Capture the cell that displays the provided text and extract its (X, Y) central coordinate. 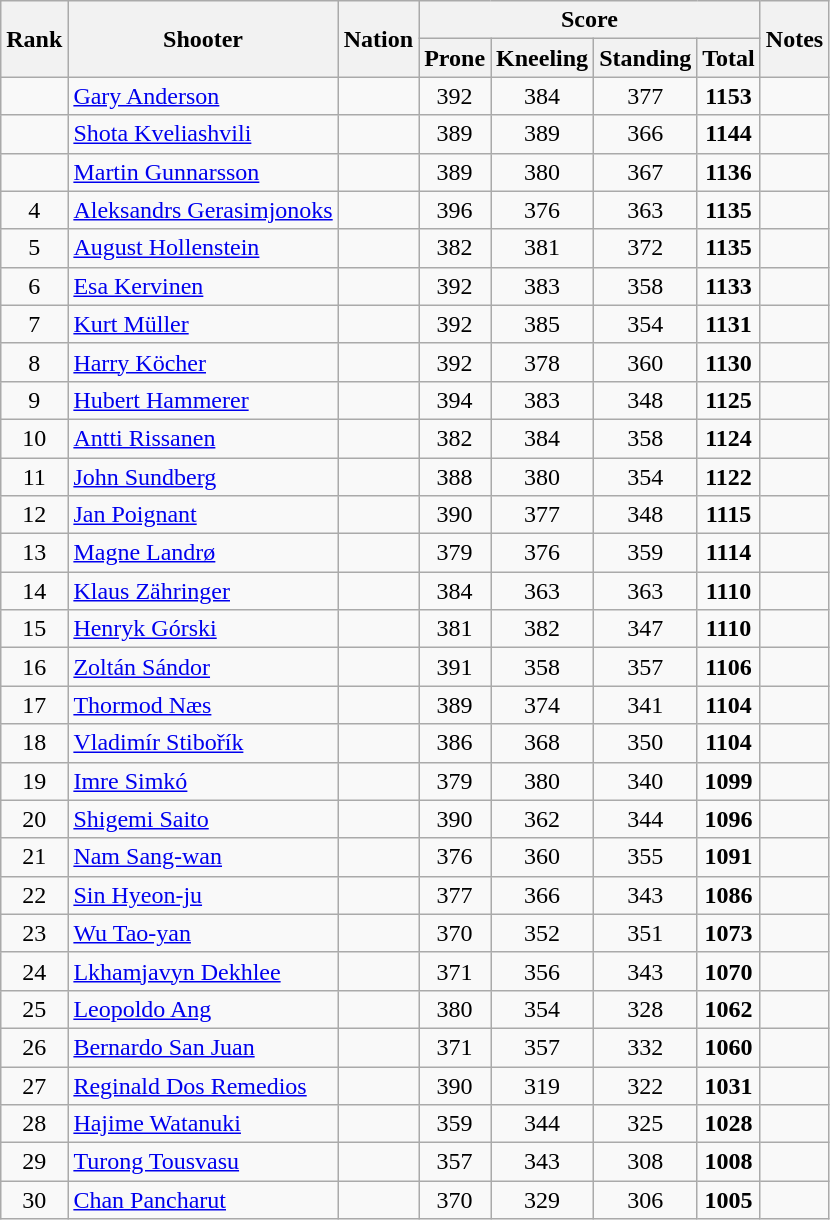
7 (34, 324)
1008 (729, 1162)
1031 (729, 1085)
Shigemi Saito (203, 819)
1125 (729, 400)
5 (34, 248)
6 (34, 286)
17 (34, 705)
1060 (729, 1047)
347 (646, 629)
Leopoldo Ang (203, 1009)
11 (34, 477)
391 (455, 667)
Vladimír Stibořík (203, 743)
1114 (729, 553)
368 (542, 743)
351 (646, 933)
Bernardo San Juan (203, 1047)
355 (646, 857)
16 (34, 667)
Imre Simkó (203, 781)
25 (34, 1009)
Esa Kervinen (203, 286)
1124 (729, 438)
Hubert Hammerer (203, 400)
1062 (729, 1009)
Chan Pancharut (203, 1200)
378 (542, 362)
306 (646, 1200)
Martin Gunnarsson (203, 172)
Antti Rissanen (203, 438)
1091 (729, 857)
24 (34, 971)
15 (34, 629)
1086 (729, 895)
1136 (729, 172)
372 (646, 248)
Lkhamjavyn Dekhlee (203, 971)
19 (34, 781)
396 (455, 210)
Prone (455, 58)
10 (34, 438)
Notes (794, 39)
386 (455, 743)
1099 (729, 781)
388 (455, 477)
29 (34, 1162)
322 (646, 1085)
341 (646, 705)
385 (542, 324)
308 (646, 1162)
Kneeling (542, 58)
John Sundberg (203, 477)
Nam Sang-wan (203, 857)
1122 (729, 477)
30 (34, 1200)
1073 (729, 933)
Sin Hyeon-ju (203, 895)
319 (542, 1085)
1144 (729, 134)
August Hollenstein (203, 248)
Harry Köcher (203, 362)
12 (34, 515)
325 (646, 1124)
1131 (729, 324)
Rank (34, 39)
13 (34, 553)
14 (34, 591)
1153 (729, 96)
394 (455, 400)
Shota Kveliashvili (203, 134)
1115 (729, 515)
340 (646, 781)
1028 (729, 1124)
26 (34, 1047)
Shooter (203, 39)
Jan Poignant (203, 515)
329 (542, 1200)
27 (34, 1085)
Magne Landrø (203, 553)
Turong Tousvasu (203, 1162)
Aleksandrs Gerasimjonoks (203, 210)
9 (34, 400)
Reginald Dos Remedios (203, 1085)
22 (34, 895)
1133 (729, 286)
Gary Anderson (203, 96)
4 (34, 210)
Klaus Zähringer (203, 591)
23 (34, 933)
1106 (729, 667)
Thormod Næs (203, 705)
1096 (729, 819)
Score (590, 20)
1005 (729, 1200)
350 (646, 743)
1130 (729, 362)
356 (542, 971)
1070 (729, 971)
18 (34, 743)
Henryk Górski (203, 629)
Wu Tao-yan (203, 933)
Zoltán Sándor (203, 667)
8 (34, 362)
362 (542, 819)
Standing (646, 58)
Nation (378, 39)
Kurt Müller (203, 324)
328 (646, 1009)
28 (34, 1124)
374 (542, 705)
20 (34, 819)
332 (646, 1047)
21 (34, 857)
Total (729, 58)
Hajime Watanuki (203, 1124)
367 (646, 172)
352 (542, 933)
